For the text-containing cell, return its midpoint in [x, y] coordinate format. 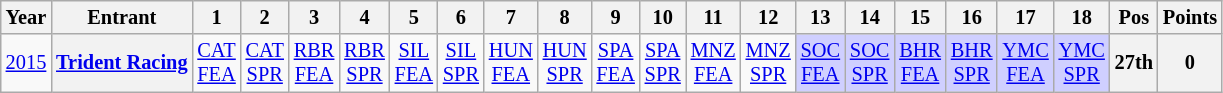
MNZFEA [714, 63]
SOCFEA [820, 63]
2 [265, 17]
3 [314, 17]
13 [820, 17]
14 [870, 17]
BHRFEA [920, 63]
CATSPR [265, 63]
0 [1190, 63]
8 [565, 17]
SOCSPR [870, 63]
HUNFEA [511, 63]
16 [972, 17]
9 [616, 17]
BHRSPR [972, 63]
YMCSPR [1082, 63]
12 [768, 17]
18 [1082, 17]
7 [511, 17]
17 [1025, 17]
Pos [1134, 17]
Points [1190, 17]
SILSPR [461, 63]
1 [216, 17]
YMCFEA [1025, 63]
27th [1134, 63]
11 [714, 17]
SILFEA [414, 63]
Entrant [122, 17]
RBRFEA [314, 63]
10 [663, 17]
RBRSPR [364, 63]
MNZSPR [768, 63]
6 [461, 17]
SPASPR [663, 63]
4 [364, 17]
Year [26, 17]
CATFEA [216, 63]
Trident Racing [122, 63]
15 [920, 17]
5 [414, 17]
2015 [26, 63]
HUNSPR [565, 63]
SPAFEA [616, 63]
